Find where the given text appears and provide that cell's center as [x, y] coordinate. 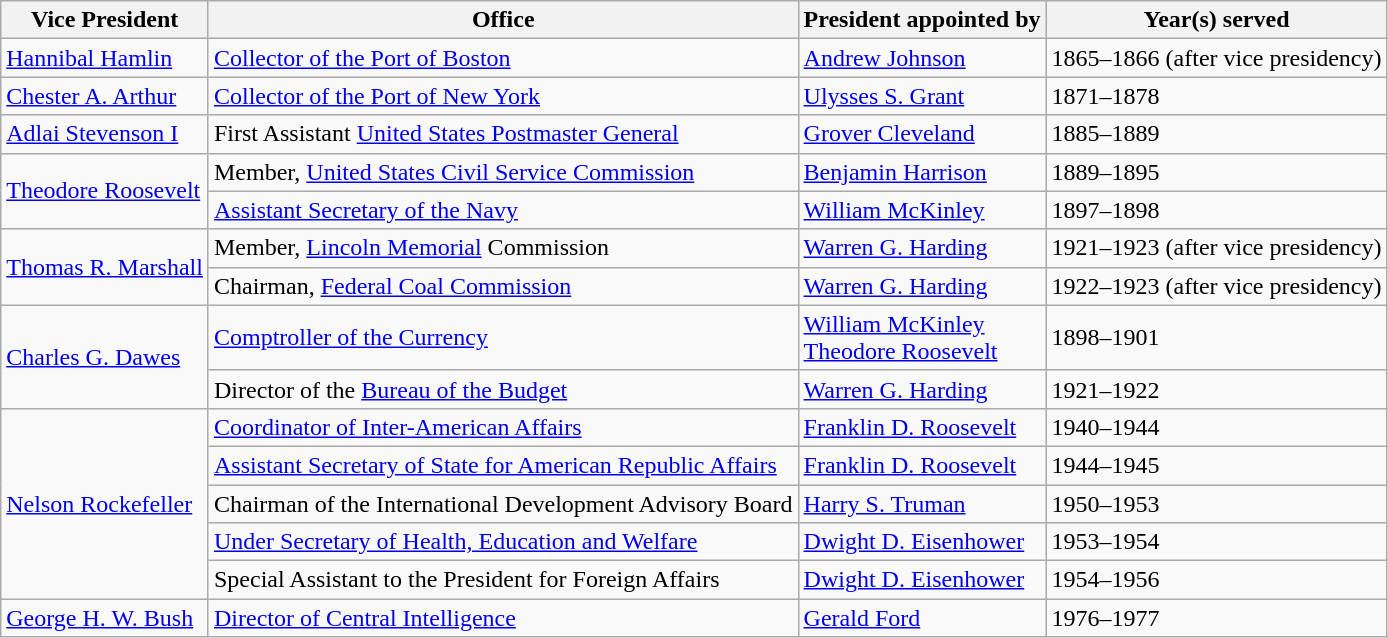
Benjamin Harrison [922, 172]
1921–1922 [1216, 389]
Director of Central Intelligence [503, 618]
Theodore Roosevelt [105, 191]
1889–1895 [1216, 172]
Chester A. Arthur [105, 96]
Member, United States Civil Service Commission [503, 172]
1885–1889 [1216, 134]
Vice President [105, 20]
Assistant Secretary of the Navy [503, 210]
Adlai Stevenson I [105, 134]
Gerald Ford [922, 618]
First Assistant United States Postmaster General [503, 134]
George H. W. Bush [105, 618]
Coordinator of Inter-American Affairs [503, 427]
1898–1901 [1216, 338]
1950–1953 [1216, 503]
1865–1866 (after vice presidency) [1216, 58]
Year(s) served [1216, 20]
1976–1977 [1216, 618]
Under Secretary of Health, Education and Welfare [503, 542]
1944–1945 [1216, 465]
1954–1956 [1216, 580]
1871–1878 [1216, 96]
Comptroller of the Currency [503, 338]
1940–1944 [1216, 427]
Harry S. Truman [922, 503]
1922–1923 (after vice presidency) [1216, 286]
William McKinleyTheodore Roosevelt [922, 338]
Collector of the Port of Boston [503, 58]
Nelson Rockefeller [105, 503]
1897–1898 [1216, 210]
Ulysses S. Grant [922, 96]
Director of the Bureau of the Budget [503, 389]
Charles G. Dawes [105, 356]
Thomas R. Marshall [105, 267]
Grover Cleveland [922, 134]
Office [503, 20]
Member, Lincoln Memorial Commission [503, 248]
President appointed by [922, 20]
Chairman of the International Development Advisory Board [503, 503]
Special Assistant to the President for Foreign Affairs [503, 580]
1953–1954 [1216, 542]
Collector of the Port of New York [503, 96]
Hannibal Hamlin [105, 58]
Andrew Johnson [922, 58]
Assistant Secretary of State for American Republic Affairs [503, 465]
William McKinley [922, 210]
Chairman, Federal Coal Commission [503, 286]
1921–1923 (after vice presidency) [1216, 248]
